Search for the cell housing the specified text and yield its (x, y) center coordinate. 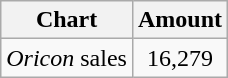
Oricon sales (67, 58)
16,279 (180, 58)
Chart (67, 20)
Amount (180, 20)
